From the cell containing the given text, extract its center point as [X, Y] coordinate. 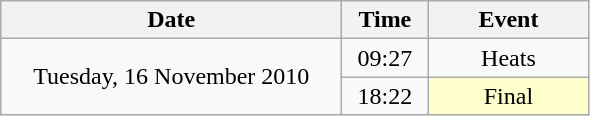
09:27 [385, 58]
Time [385, 20]
Tuesday, 16 November 2010 [172, 77]
Final [508, 96]
Event [508, 20]
Heats [508, 58]
Date [172, 20]
18:22 [385, 96]
